Return (X, Y) of the center of cell containing provided text 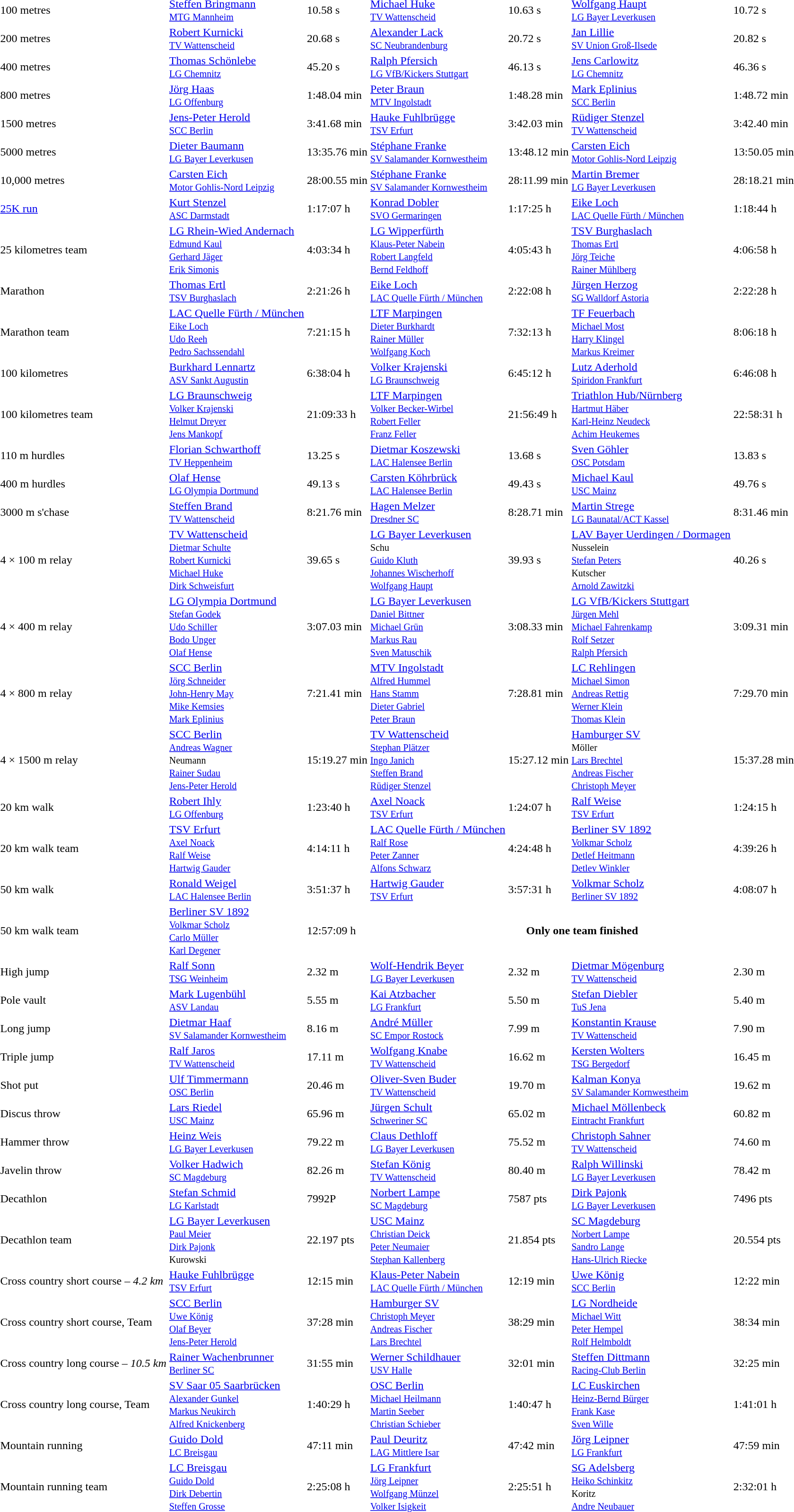
39.65 s (338, 560)
Ralph PfersichLG VfB/Kickers Stuttgart (438, 67)
LG NordheideMichael WittPeter HempelRolf Helmboldt (651, 1322)
Lutz AderholdSpiridon Frankfurt (651, 374)
Claus DethloffLG Bayer Leverkusen (438, 1142)
Stefan KönigTV Wattenscheid (438, 1171)
Kersten WoltersTSG Bergedorf (651, 1057)
SCC BerlinJörg SchneiderJohn-Henry MayMike KemsiesMark Eplinius (236, 693)
Jörg HaasLG Offenburg (236, 96)
Werner SchildhauerUSV Halle (438, 1364)
13.68 s (538, 456)
LG VfB/Kickers StuttgartJürgen MehlMichael FahrenkampRolf SetzerRalph Pfersich (651, 626)
79.22 m (338, 1142)
LC EuskirchenHeinz-Bernd BürgerFrank KaseSven Wille (651, 1404)
USC MainzChristian DeickPeter NeumaierStephan Kallenberg (438, 1240)
Konstantin KrauseTV Wattenscheid (651, 1029)
Konrad DoblerSVO Germaringen (438, 209)
15:27.12 min (538, 760)
4:24:48 h (538, 848)
Steffen DittmannRacing-Club Berlin (651, 1364)
75.52 m (538, 1142)
Thomas ErtlTSV Burghaslach (236, 291)
MTV IngolstadtAlfred HummelHans StammDieter GabrielPeter Braun (438, 693)
1:17:07 h (338, 209)
1:17:25 h (538, 209)
LAV Bayer Uerdingen / DormagenNusseleinStefan PetersKutscherArnold Zawitzki (651, 560)
Burkhard LennartzASV Sankt Augustin (236, 374)
SC MagdeburgNorbert LampeSandro LangeHans-Ulrich Riecke (651, 1240)
47:42 min (538, 1446)
Kalman KonyaSV Salamander Kornwestheim (651, 1086)
Axel NoackTSV Erfurt (438, 808)
TSV BurghaslachThomas ErtlJörg TeicheRainer Mühlberg (651, 250)
Heinz WeisLG Bayer Leverkusen (236, 1142)
12:57:09 h (338, 930)
17.11 m (338, 1057)
Dieter BaumannLG Bayer Leverkusen (236, 152)
Robert KurnickiTV Wattenscheid (236, 39)
7:21:15 h (338, 332)
Wolfgang KnabeTV Wattenscheid (438, 1057)
20.72 s (538, 39)
Ralf SonnTSG Weinheim (236, 972)
Robert IhlyLG Offenburg (236, 808)
47:11 min (338, 1446)
37:28 min (338, 1322)
Michael KaulUSC Mainz (651, 484)
Ronald WeigelLAC Halensee Berlin (236, 890)
13.25 s (338, 456)
SCC BerlinAndreas WagnerNeumannRainer SudauJens-Peter Herold (236, 760)
LG BraunschweigVolker KrajenskiHelmut DreyerJens Mankopf (236, 414)
OSC BerlinMichael HeilmannMartin SeeberChristian Schieber (438, 1404)
65.96 m (338, 1114)
Klaus-Peter NabeinLAC Quelle Fürth / München (438, 1281)
Steffen BrandTV Wattenscheid (236, 513)
5.55 m (338, 1000)
Hagen MelzerDresdner SC (438, 513)
SCC BerlinUwe KönigOlaf BeyerJens-Peter Herold (236, 1322)
Christoph SahnerTV Wattenscheid (651, 1142)
3:41.68 min (338, 124)
Dietmar HaafSV Salamander Kornwestheim (236, 1029)
Ralf JarosTV Wattenscheid (236, 1057)
16.62 m (538, 1057)
13:35.76 min (338, 152)
Martin StregeLG Baunatal/ACT Kassel (651, 513)
Kai AtzbacherLG Frankfurt (438, 1000)
15:19.27 min (338, 760)
Volkmar ScholzBerliner SV 1892 (651, 890)
LAC Quelle Fürth / MünchenRalf RosePeter ZannerAlfons Schwarz (438, 848)
31:55 min (338, 1364)
1:40:29 h (338, 1404)
28:00.55 min (338, 181)
LAC Quelle Fürth / MünchenEike LochUdo ReehPedro Sachssendahl (236, 332)
21.854 pts (538, 1240)
Kurt StenzelASC Darmstadt (236, 209)
TF FeuerbachMichael MostHarry KlingelMarkus Kreimer (651, 332)
7.99 m (538, 1029)
Florian SchwarthoffTV Heppenheim (236, 456)
Ralf WeiseTSV Erfurt (651, 808)
1:24:07 h (538, 808)
Jens-Peter HeroldSCC Berlin (236, 124)
7:21.41 min (338, 693)
1:48.28 min (538, 96)
12:15 min (338, 1281)
7:28.81 min (538, 693)
Jens CarlowitzLG Chemnitz (651, 67)
Uwe KönigSCC Berlin (651, 1281)
LG Bayer LeverkusenSchuGuido KluthJohannes WischerhoffWolfgang Haupt (438, 560)
Alexander LackSC Neubrandenburg (438, 39)
Hamburger SVMöllerLars BrechtelAndreas FischerChristoph Meyer (651, 760)
8:28.71 min (538, 513)
12:19 min (538, 1281)
LTF MarpingenDieter BurkhardtRainer MüllerWolfgang Koch (438, 332)
Berliner SV 1892Volkmar ScholzDetlef HeitmannDetlev Winkler (651, 848)
Thomas SchönlebeLG Chemnitz (236, 67)
LG Bayer LeverkusenDaniel BittnerMichael GrünMarkus RauSven Matuschik (438, 626)
22.197 pts (338, 1240)
49.13 s (338, 484)
65.02 m (538, 1114)
LG WipperfürthKlaus-Peter NabeinRobert LangfeldBernd Feldhoff (438, 250)
Dirk PajonkLG Bayer Leverkusen (651, 1199)
Stefan DieblerTuS Jena (651, 1000)
3:42.03 min (538, 124)
21:09:33 h (338, 414)
Norbert LampeSC Magdeburg (438, 1199)
LC RehlingenMichael SimonAndreas RettigWerner KleinThomas Klein (651, 693)
4:03:34 h (338, 250)
46.13 s (538, 67)
2:21:26 h (338, 291)
Jan LillieSV Union Groß-Ilsede (651, 39)
38:29 min (538, 1322)
Peter BraunMTV Ingolstadt (438, 96)
Guido DoldLC Breisgau (236, 1446)
Lars RiedelUSC Mainz (236, 1114)
Hamburger SVChristoph MeyerAndreas FischerLars Brechtel (438, 1322)
Mark EpliniusSCC Berlin (651, 96)
2:22:08 h (538, 291)
8.16 m (338, 1029)
TSV ErfurtAxel NoackRalf WeiseHartwig Gauder (236, 848)
TV WattenscheidDietmar SchulteRobert KurnickiMichael HukeDirk Schweisfurt (236, 560)
Volker KrajenskiLG Braunschweig (438, 374)
Mark LugenbühlASV Landau (236, 1000)
Hartwig GauderTSV Erfurt (438, 890)
TV WattenscheidStephan PlätzerIngo JanichSteffen BrandRüdiger Stenzel (438, 760)
Ulf TimmermannOSC Berlin (236, 1086)
Stefan SchmidLG Karlstadt (236, 1199)
4:05:43 h (538, 250)
Ralph WillinskiLG Bayer Leverkusen (651, 1171)
Paul DeuritzLAG Mittlere Isar (438, 1446)
Wolf-Hendrik BeyerLG Bayer Leverkusen (438, 972)
Martin BremerLG Bayer Leverkusen (651, 181)
LTF MarpingenVolker Becker-WirbelRobert FellerFranz Feller (438, 414)
8:21.76 min (338, 513)
3:07.03 min (338, 626)
1:40:47 h (538, 1404)
39.93 s (538, 560)
Rainer WachenbrunnerBerliner SC (236, 1364)
49.43 s (538, 484)
19.70 m (538, 1086)
Jürgen HerzogSG Walldorf Astoria (651, 291)
7587 pts (538, 1199)
LG Bayer LeverkusenPaul MeierDirk PajonkKurowski (236, 1240)
Carsten KöhrbrückLAC Halensee Berlin (438, 484)
Sven GöhlerOSC Potsdam (651, 456)
Olaf HenseLG Olympia Dortmund (236, 484)
3:57:31 h (538, 890)
Volker HadwichSC Magdeburg (236, 1171)
3:08.33 min (538, 626)
Rüdiger StenzelTV Wattenscheid (651, 124)
45.20 s (338, 67)
28:11.99 min (538, 181)
Jörg LeipnerLG Frankfurt (651, 1446)
Dietmar KoszewskiLAC Halensee Berlin (438, 456)
4:14:11 h (338, 848)
82.26 m (338, 1171)
7:32:13 h (538, 332)
21:56:49 h (538, 414)
Michael MöllenbeckEintracht Frankfurt (651, 1114)
LG Rhein-Wied AndernachEdmund KaulGerhard JägerErik Simonis (236, 250)
SV Saar 05 SaarbrückenAlexander GunkelMarkus NeukirchAlfred Knickenberg (236, 1404)
1:48.04 min (338, 96)
6:45:12 h (538, 374)
Berliner SV 1892Volkmar ScholzCarlo MüllerKarl Degener (236, 930)
Oliver-Sven BuderTV Wattenscheid (438, 1086)
20.46 m (338, 1086)
Jürgen SchultSchweriner SC (438, 1114)
5.50 m (538, 1000)
20.68 s (338, 39)
LG Olympia DortmundStefan GodekUdo SchillerBodo UngerOlaf Hense (236, 626)
1:23:40 h (338, 808)
7992P (338, 1199)
Triathlon Hub/NürnbergHartmut HäberKarl-Heinz NeudeckAchim Heukemes (651, 414)
32:01 min (538, 1364)
3:51:37 h (338, 890)
6:38:04 h (338, 374)
André MüllerSC Empor Rostock (438, 1029)
Dietmar MögenburgTV Wattenscheid (651, 972)
80.40 m (538, 1171)
13:48.12 min (538, 152)
